Identify which cell holds the provided text, then report its (X, Y) central coordinate. 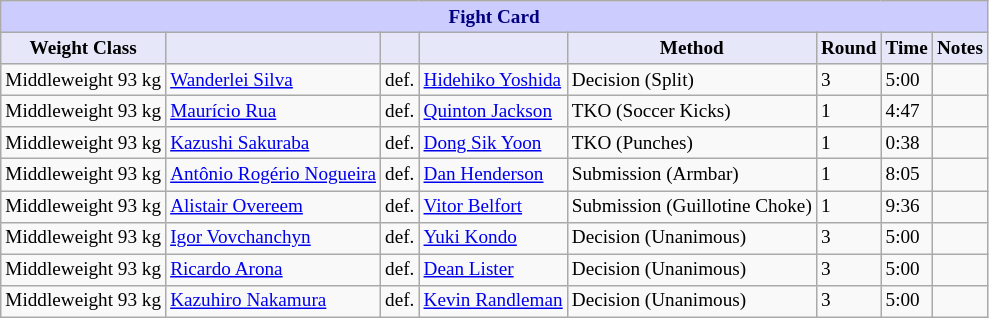
0:38 (906, 143)
Dan Henderson (493, 175)
9:36 (906, 206)
Dean Lister (493, 270)
Dong Sik Yoon (493, 143)
Wanderlei Silva (274, 80)
Round (848, 48)
Time (906, 48)
4:47 (906, 111)
Submission (Armbar) (692, 175)
TKO (Soccer Kicks) (692, 111)
Notes (960, 48)
Alistair Overeem (274, 206)
Quinton Jackson (493, 111)
8:05 (906, 175)
Fight Card (494, 17)
Kevin Randleman (493, 301)
Maurício Rua (274, 111)
Weight Class (84, 48)
Antônio Rogério Nogueira (274, 175)
Kazushi Sakuraba (274, 143)
Kazuhiro Nakamura (274, 301)
Method (692, 48)
Hidehiko Yoshida (493, 80)
Vitor Belfort (493, 206)
Yuki Kondo (493, 238)
Decision (Split) (692, 80)
Igor Vovchanchyn (274, 238)
Submission (Guillotine Choke) (692, 206)
TKO (Punches) (692, 143)
Ricardo Arona (274, 270)
